Locate the cell with the specified text and output its [x, y] center coordinate. 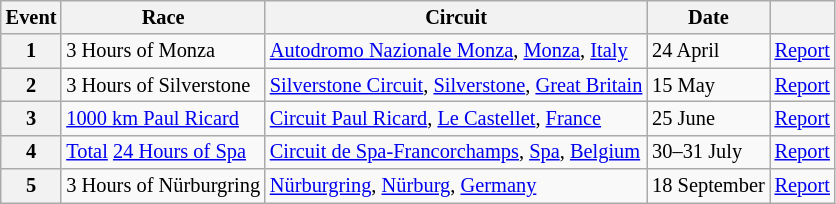
Race [163, 17]
1 [32, 51]
5 [32, 186]
3 Hours of Monza [163, 51]
30–31 July [708, 152]
3 [32, 118]
Event [32, 17]
Nürburgring, Nürburg, Germany [456, 186]
18 September [708, 186]
4 [32, 152]
Circuit Paul Ricard, Le Castellet, France [456, 118]
3 Hours of Silverstone [163, 85]
25 June [708, 118]
Circuit de Spa-Francorchamps, Spa, Belgium [456, 152]
Date [708, 17]
Total 24 Hours of Spa [163, 152]
2 [32, 85]
Autodromo Nazionale Monza, Monza, Italy [456, 51]
Silverstone Circuit, Silverstone, Great Britain [456, 85]
Circuit [456, 17]
1000 km Paul Ricard [163, 118]
24 April [708, 51]
3 Hours of Nürburgring [163, 186]
15 May [708, 85]
